Find where the given text appears and provide that cell's center as [x, y] coordinate. 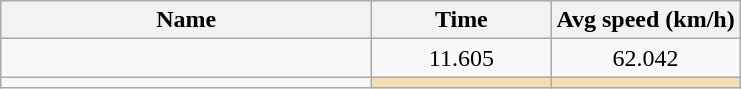
62.042 [646, 58]
Avg speed (km/h) [646, 20]
Name [186, 20]
Time [462, 20]
11.605 [462, 58]
